Pinpoint the cell where the given text exists, returning its [x, y] midpoint coordinate. 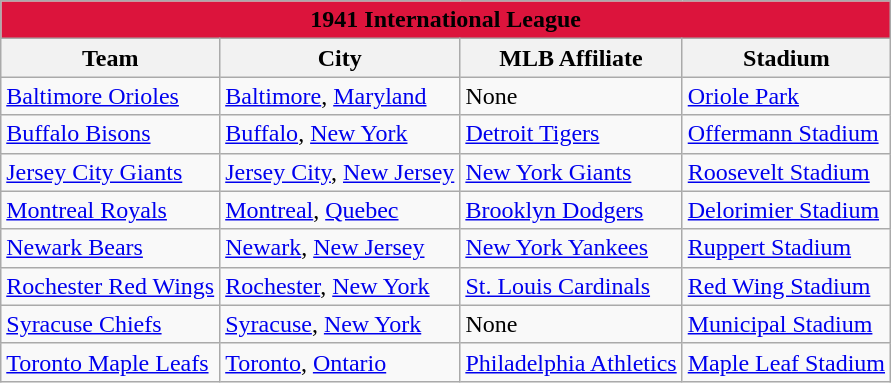
Newark, New Jersey [340, 248]
St. Louis Cardinals [571, 286]
Baltimore Orioles [110, 96]
1941 International League [446, 20]
Roosevelt Stadium [786, 172]
Red Wing Stadium [786, 286]
Offermann Stadium [786, 134]
Toronto, Ontario [340, 362]
Team [110, 58]
Municipal Stadium [786, 324]
Toronto Maple Leafs [110, 362]
Rochester Red Wings [110, 286]
Maple Leaf Stadium [786, 362]
Oriole Park [786, 96]
New York Giants [571, 172]
Syracuse Chiefs [110, 324]
MLB Affiliate [571, 58]
Jersey City Giants [110, 172]
City [340, 58]
Delorimier Stadium [786, 210]
Rochester, New York [340, 286]
Jersey City, New Jersey [340, 172]
Detroit Tigers [571, 134]
Buffalo Bisons [110, 134]
Philadelphia Athletics [571, 362]
Ruppert Stadium [786, 248]
Montreal Royals [110, 210]
Stadium [786, 58]
New York Yankees [571, 248]
Syracuse, New York [340, 324]
Newark Bears [110, 248]
Buffalo, New York [340, 134]
Baltimore, Maryland [340, 96]
Brooklyn Dodgers [571, 210]
Montreal, Quebec [340, 210]
